Provide the (x, y) coordinate of the cell's center where the given text is located.  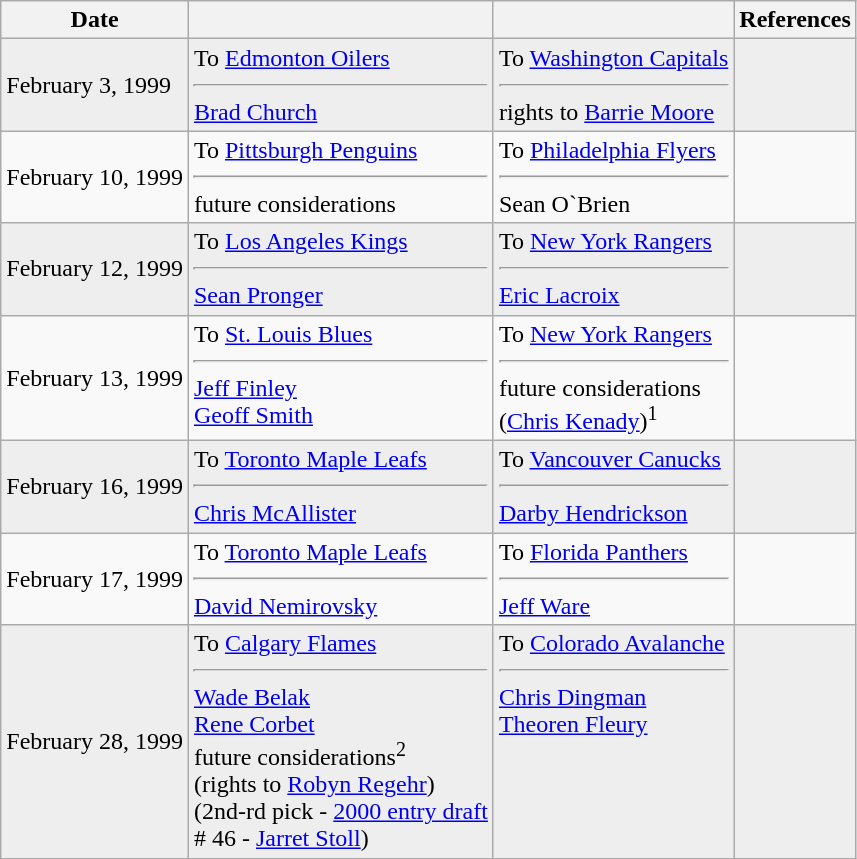
To Los Angeles KingsSean Pronger (340, 269)
To Florida PanthersJeff Ware (613, 579)
To Toronto Maple LeafsDavid Nemirovsky (340, 579)
February 3, 1999 (95, 85)
To Calgary FlamesWade BelakRene Corbetfuture considerations2(rights to Robyn Regehr)(2nd-rd pick - 2000 entry draft# 46 - Jarret Stoll) (340, 742)
To New York Rangersfuture considerations(Chris Kenady)1 (613, 378)
To Colorado AvalancheChris DingmanTheoren Fleury (613, 742)
Date (95, 20)
To Philadelphia FlyersSean O`Brien (613, 177)
To Washington Capitalsrights to Barrie Moore (613, 85)
To Pittsburgh Penguinsfuture considerations (340, 177)
To New York RangersEric Lacroix (613, 269)
To St. Louis BluesJeff FinleyGeoff Smith (340, 378)
February 16, 1999 (95, 487)
February 10, 1999 (95, 177)
References (796, 20)
February 13, 1999 (95, 378)
To Toronto Maple LeafsChris McAllister (340, 487)
February 17, 1999 (95, 579)
To Vancouver CanucksDarby Hendrickson (613, 487)
February 12, 1999 (95, 269)
To Edmonton OilersBrad Church (340, 85)
February 28, 1999 (95, 742)
